Output the (X, Y) coordinate of the center of the cell containing the given text.  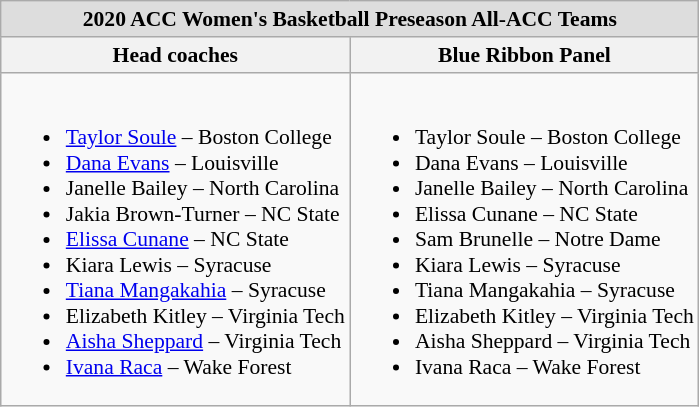
Blue Ribbon Panel (524, 55)
2020 ACC Women's Basketball Preseason All-ACC Teams (350, 19)
Head coaches (176, 55)
